Return the (x, y) coordinate for the center point of the cell that contains the specified text.  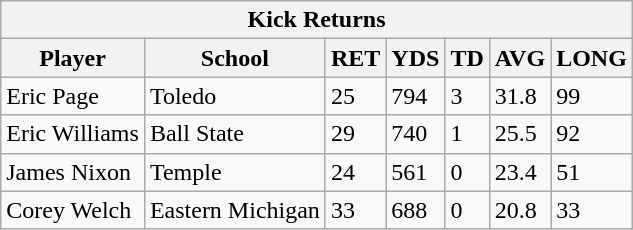
Eric Page (73, 96)
Temple (234, 172)
25.5 (520, 134)
AVG (520, 58)
Eastern Michigan (234, 210)
31.8 (520, 96)
20.8 (520, 210)
740 (416, 134)
51 (592, 172)
Kick Returns (317, 20)
3 (467, 96)
TD (467, 58)
Player (73, 58)
LONG (592, 58)
Corey Welch (73, 210)
561 (416, 172)
Toledo (234, 96)
25 (355, 96)
794 (416, 96)
James Nixon (73, 172)
Eric Williams (73, 134)
29 (355, 134)
1 (467, 134)
23.4 (520, 172)
24 (355, 172)
School (234, 58)
RET (355, 58)
99 (592, 96)
688 (416, 210)
Ball State (234, 134)
YDS (416, 58)
92 (592, 134)
